From the cell containing the given text, extract its center point as [X, Y] coordinate. 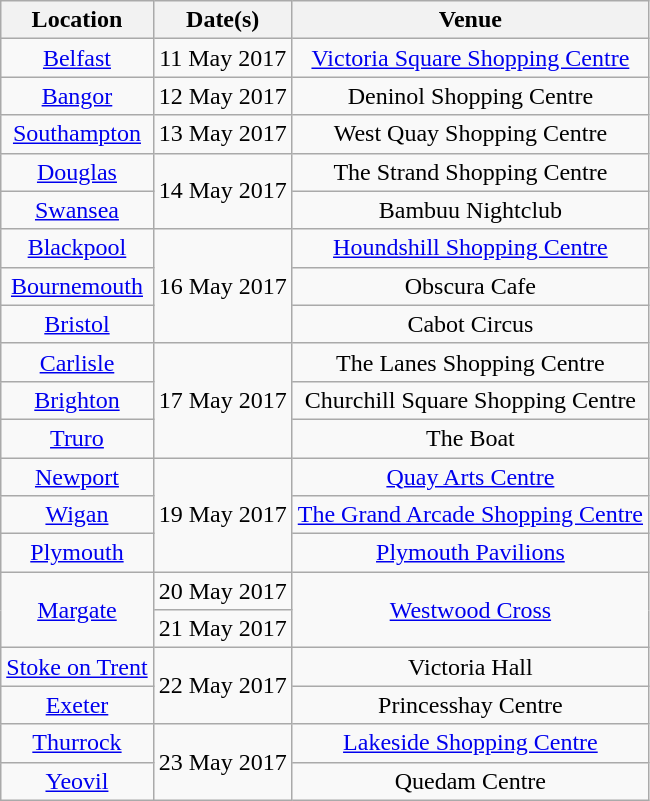
22 May 2017 [222, 686]
Princesshay Centre [470, 705]
23 May 2017 [222, 762]
Westwood Cross [470, 610]
Douglas [77, 172]
Newport [77, 477]
12 May 2017 [222, 96]
14 May 2017 [222, 191]
Plymouth [77, 553]
The Lanes Shopping Centre [470, 362]
Quay Arts Centre [470, 477]
Deninol Shopping Centre [470, 96]
Brighton [77, 400]
Bristol [77, 324]
Quedam Centre [470, 781]
Houndshill Shopping Centre [470, 248]
13 May 2017 [222, 134]
Cabot Circus [470, 324]
Belfast [77, 58]
21 May 2017 [222, 629]
Bangor [77, 96]
Yeovil [77, 781]
Wigan [77, 515]
Date(s) [222, 20]
Churchill Square Shopping Centre [470, 400]
Plymouth Pavilions [470, 553]
Swansea [77, 210]
The Boat [470, 438]
19 May 2017 [222, 515]
Margate [77, 610]
Location [77, 20]
Truro [77, 438]
Thurrock [77, 743]
The Grand Arcade Shopping Centre [470, 515]
Victoria Hall [470, 667]
Venue [470, 20]
Lakeside Shopping Centre [470, 743]
Bambuu Nightclub [470, 210]
Blackpool [77, 248]
Exeter [77, 705]
11 May 2017 [222, 58]
Obscura Cafe [470, 286]
17 May 2017 [222, 400]
20 May 2017 [222, 591]
Victoria Square Shopping Centre [470, 58]
Stoke on Trent [77, 667]
16 May 2017 [222, 286]
Carlisle [77, 362]
Bournemouth [77, 286]
The Strand Shopping Centre [470, 172]
Southampton [77, 134]
West Quay Shopping Centre [470, 134]
